Scan for the cell matching the given text and deliver its (X, Y) coordinate at center. 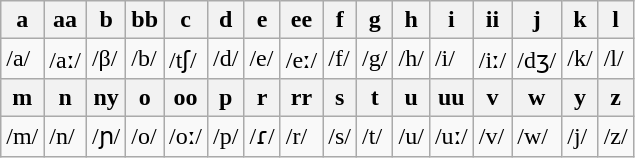
/m/ (22, 136)
bb (145, 20)
/d/ (225, 59)
h (411, 20)
/eː/ (302, 59)
oo (186, 97)
v (492, 97)
/aː/ (66, 59)
/b/ (145, 59)
z (616, 97)
/tʃ/ (186, 59)
m (22, 97)
ii (492, 20)
rr (302, 97)
/l/ (616, 59)
/r/ (302, 136)
f (340, 20)
r (262, 97)
/p/ (225, 136)
d (225, 20)
k (580, 20)
/dʒ/ (537, 59)
/f/ (340, 59)
/w/ (537, 136)
c (186, 20)
/t/ (375, 136)
t (375, 97)
/e/ (262, 59)
j (537, 20)
/s/ (340, 136)
/k/ (580, 59)
aa (66, 20)
n (66, 97)
u (411, 97)
uu (451, 97)
/j/ (580, 136)
/a/ (22, 59)
/β/ (106, 59)
p (225, 97)
/o/ (145, 136)
b (106, 20)
w (537, 97)
s (340, 97)
e (262, 20)
/z/ (616, 136)
l (616, 20)
/v/ (492, 136)
y (580, 97)
/ɲ/ (106, 136)
/g/ (375, 59)
/n/ (66, 136)
/uː/ (451, 136)
a (22, 20)
ny (106, 97)
/iː/ (492, 59)
i (451, 20)
/u/ (411, 136)
/h/ (411, 59)
o (145, 97)
/oː/ (186, 136)
g (375, 20)
/i/ (451, 59)
ee (302, 20)
/ɾ/ (262, 136)
